Pinpoint the cell where the given text exists, returning its (X, Y) midpoint coordinate. 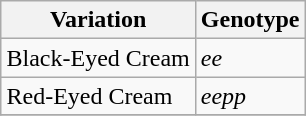
Genotype (250, 20)
Black-Eyed Cream (98, 58)
Red-Eyed Cream (98, 96)
eepp (250, 96)
Variation (98, 20)
ee (250, 58)
